Return the (x, y) coordinate for the center point of the cell that contains the specified text.  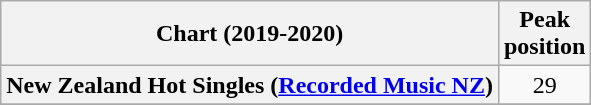
Peak position (544, 34)
Chart (2019-2020) (250, 34)
New Zealand Hot Singles (Recorded Music NZ) (250, 85)
29 (544, 85)
